Find where the given text appears and provide that cell's center as [X, Y] coordinate. 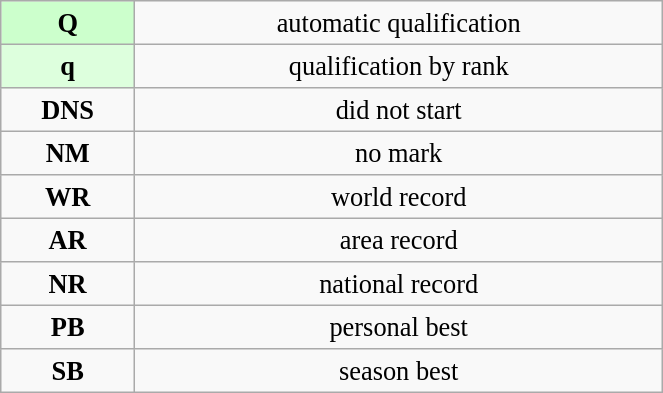
area record [399, 240]
national record [399, 284]
WR [68, 197]
DNS [68, 109]
AR [68, 240]
no mark [399, 153]
did not start [399, 109]
NM [68, 153]
q [68, 66]
PB [68, 327]
personal best [399, 327]
world record [399, 197]
qualification by rank [399, 66]
automatic qualification [399, 22]
SB [68, 371]
NR [68, 284]
season best [399, 371]
Q [68, 22]
